Output the [x, y] coordinate of the center of the cell containing the given text.  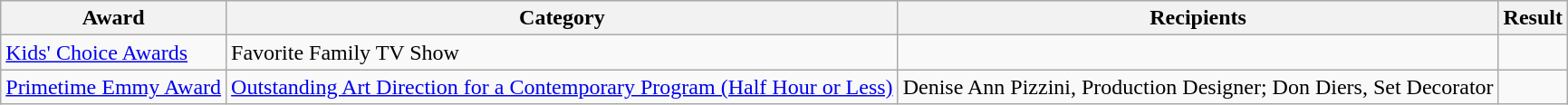
Denise Ann Pizzini, Production Designer; Don Diers, Set Decorator [1198, 87]
Category [563, 18]
Outstanding Art Direction for a Contemporary Program (Half Hour or Less) [563, 87]
Favorite Family TV Show [563, 52]
Kids' Choice Awards [114, 52]
Award [114, 18]
Result [1533, 18]
Primetime Emmy Award [114, 87]
Recipients [1198, 18]
